Return the (x, y) coordinate for the center point of the cell that contains the specified text.  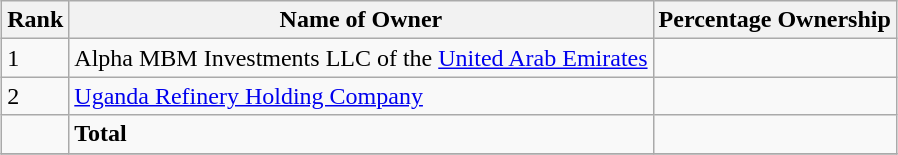
1 (36, 58)
Total (361, 134)
Percentage Ownership (774, 20)
2 (36, 96)
Alpha MBM Investments LLC of the United Arab Emirates (361, 58)
Name of Owner (361, 20)
Uganda Refinery Holding Company (361, 96)
Rank (36, 20)
